Search for the cell housing the specified text and yield its [x, y] center coordinate. 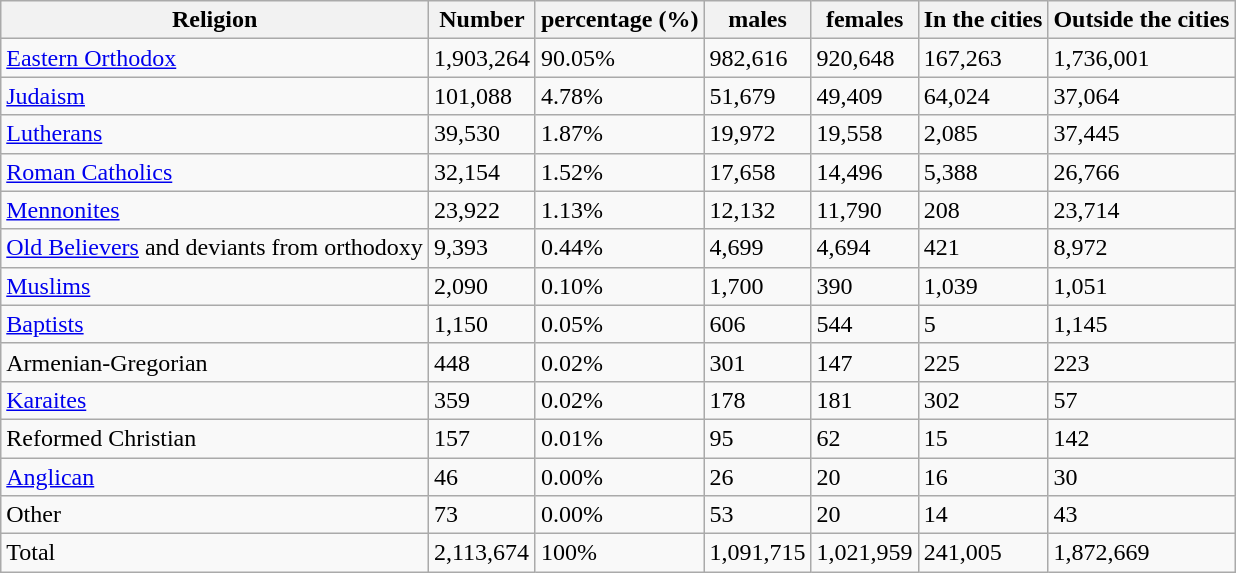
37,064 [1142, 96]
1,700 [758, 286]
544 [864, 324]
73 [482, 515]
percentage (%) [620, 20]
43 [1142, 515]
14 [983, 515]
448 [482, 362]
Karaites [215, 400]
1.87% [620, 134]
1,051 [1142, 286]
208 [983, 210]
390 [864, 286]
101,088 [482, 96]
1,021,959 [864, 553]
1,039 [983, 286]
Outside the cities [1142, 20]
15 [983, 438]
26 [758, 477]
Armenian-Gregorian [215, 362]
4,694 [864, 248]
37,445 [1142, 134]
19,558 [864, 134]
32,154 [482, 172]
0.05% [620, 324]
12,132 [758, 210]
23,714 [1142, 210]
30 [1142, 477]
51,679 [758, 96]
In the cities [983, 20]
142 [1142, 438]
5 [983, 324]
Roman Catholics [215, 172]
2,085 [983, 134]
1,903,264 [482, 58]
1,145 [1142, 324]
225 [983, 362]
Judaism [215, 96]
49,409 [864, 96]
19,972 [758, 134]
53 [758, 515]
Lutherans [215, 134]
359 [482, 400]
0.10% [620, 286]
1,736,001 [1142, 58]
241,005 [983, 553]
2,090 [482, 286]
Muslims [215, 286]
4.78% [620, 96]
Anglican [215, 477]
157 [482, 438]
males [758, 20]
23,922 [482, 210]
16 [983, 477]
301 [758, 362]
46 [482, 477]
100% [620, 553]
Religion [215, 20]
Total [215, 553]
5,388 [983, 172]
0.44% [620, 248]
302 [983, 400]
Baptists [215, 324]
Reformed Christian [215, 438]
4,699 [758, 248]
95 [758, 438]
1,150 [482, 324]
0.01% [620, 438]
1.13% [620, 210]
181 [864, 400]
178 [758, 400]
Eastern Orthodox [215, 58]
1,091,715 [758, 553]
421 [983, 248]
females [864, 20]
26,766 [1142, 172]
57 [1142, 400]
167,263 [983, 58]
14,496 [864, 172]
Old Believers and deviants from orthodoxy [215, 248]
62 [864, 438]
2,113,674 [482, 553]
920,648 [864, 58]
Other [215, 515]
17,658 [758, 172]
1,872,669 [1142, 553]
90.05% [620, 58]
1.52% [620, 172]
606 [758, 324]
Number [482, 20]
223 [1142, 362]
147 [864, 362]
39,530 [482, 134]
64,024 [983, 96]
982,616 [758, 58]
Mennonites [215, 210]
11,790 [864, 210]
9,393 [482, 248]
8,972 [1142, 248]
